From the cell containing the given text, extract its center point as (X, Y) coordinate. 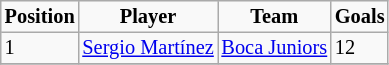
Position (40, 17)
Boca Juniors (274, 48)
Goals (360, 17)
Sergio Martínez (148, 48)
Player (148, 17)
12 (360, 48)
Team (274, 17)
1 (40, 48)
